Output the [x, y] coordinate of the center of the cell containing the given text.  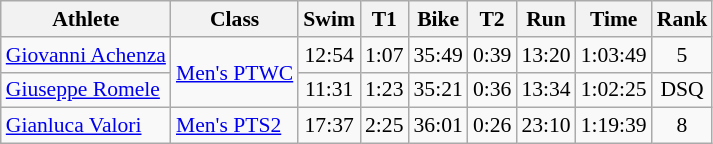
2:25 [384, 126]
DSQ [682, 90]
1:19:39 [614, 126]
13:20 [546, 55]
Giovanni Achenza [86, 55]
12:54 [329, 55]
Rank [682, 19]
Class [234, 19]
8 [682, 126]
35:49 [438, 55]
5 [682, 55]
T2 [492, 19]
Men's PTS2 [234, 126]
Bike [438, 19]
11:31 [329, 90]
0:36 [492, 90]
0:26 [492, 126]
13:34 [546, 90]
Swim [329, 19]
Athlete [86, 19]
36:01 [438, 126]
Run [546, 19]
1:23 [384, 90]
Time [614, 19]
35:21 [438, 90]
Giuseppe Romele [86, 90]
1:03:49 [614, 55]
1:02:25 [614, 90]
Men's PTWC [234, 72]
0:39 [492, 55]
Gianluca Valori [86, 126]
17:37 [329, 126]
1:07 [384, 55]
T1 [384, 19]
23:10 [546, 126]
